Locate the cell with the specified text and output its (x, y) center coordinate. 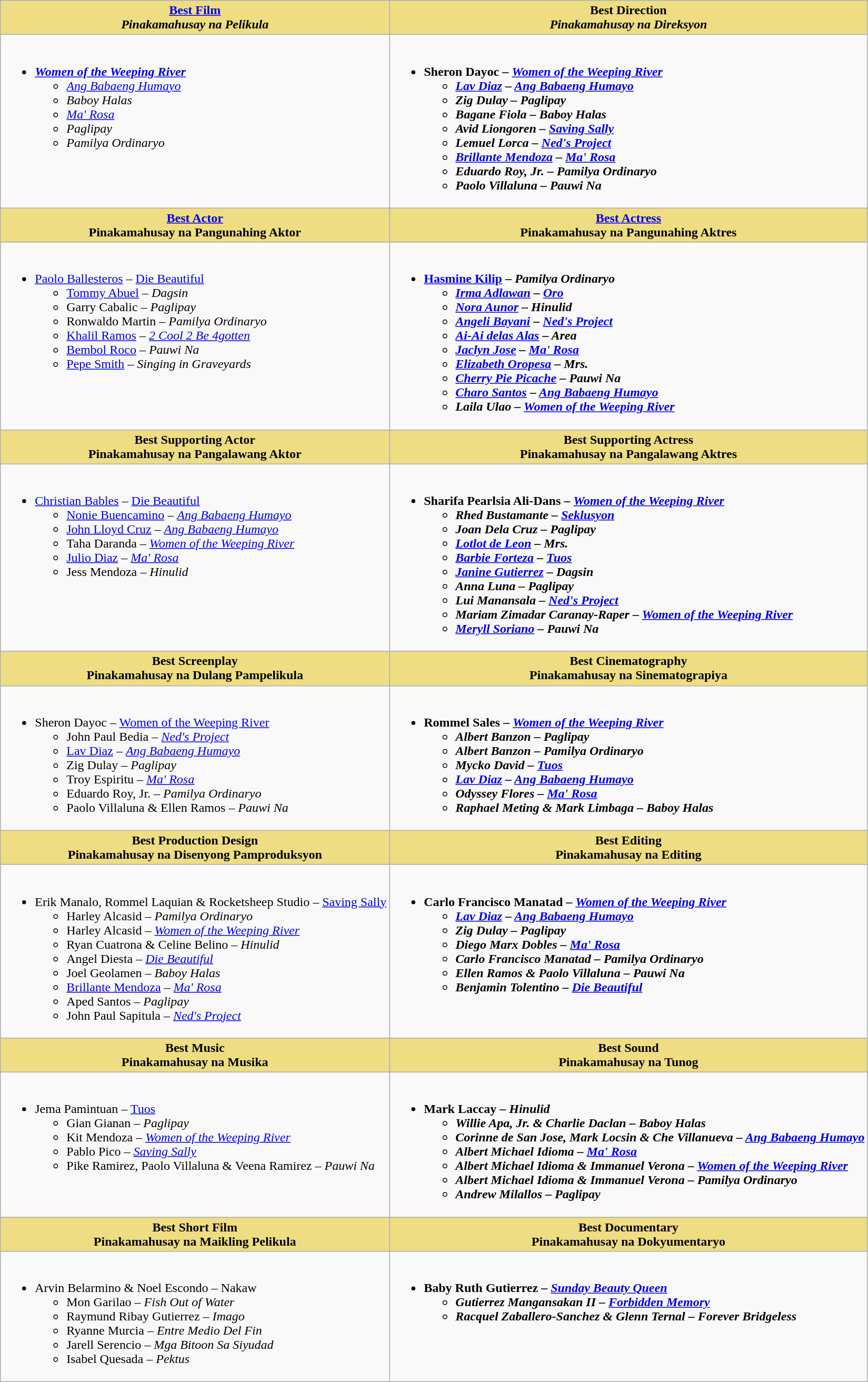
Best Short FilmPinakamahusay na Maikling Pelikula (195, 1234)
Women of the Weeping RiverAng Babaeng HumayoBaboy HalasMa' RosaPaglipayPamilya Ordinaryo (195, 121)
Best ScreenplayPinakamahusay na Dulang Pampelikula (195, 669)
Best CinematographyPinakamahusay na Sinematograpiya (628, 669)
Best ActressPinakamahusay na Pangunahing Aktres (628, 225)
Best DirectionPinakamahusay na Direksyon (628, 18)
Best FilmPinakamahusay na Pelikula (195, 18)
Baby Ruth Gutierrez – Sunday Beauty QueenGutierrez Mangansakan II – Forbidden MemoryRacquel Zaballero-Sanchez & Glenn Ternal – Forever Bridgeless (628, 1317)
Best Supporting ActressPinakamahusay na Pangalawang Aktres (628, 446)
Best Supporting ActorPinakamahusay na Pangalawang Aktor (195, 446)
Best ActorPinakamahusay na Pangunahing Aktor (195, 225)
Best DocumentaryPinakamahusay na Dokyumentaryo (628, 1234)
Best SoundPinakamahusay na Tunog (628, 1055)
Best EditingPinakamahusay na Editing (628, 848)
Best Production DesignPinakamahusay na Disenyong Pamproduksyon (195, 848)
Best MusicPinakamahusay na Musika (195, 1055)
